For the text-containing cell, return its midpoint in [x, y] coordinate format. 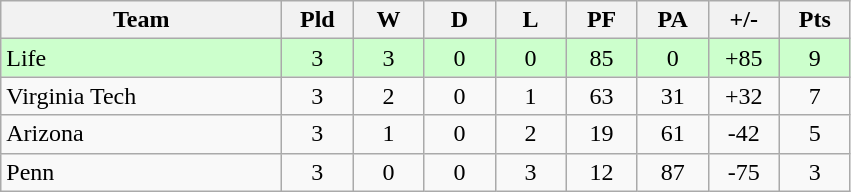
PF [602, 20]
63 [602, 96]
9 [814, 58]
87 [672, 172]
Team [142, 20]
Arizona [142, 134]
+85 [744, 58]
Virginia Tech [142, 96]
85 [602, 58]
Pld [318, 20]
19 [602, 134]
Pts [814, 20]
+/- [744, 20]
PA [672, 20]
-42 [744, 134]
Penn [142, 172]
+32 [744, 96]
31 [672, 96]
7 [814, 96]
12 [602, 172]
W [388, 20]
61 [672, 134]
Life [142, 58]
5 [814, 134]
D [460, 20]
-75 [744, 172]
L [530, 20]
